Provide the (x, y) coordinate of the cell's center where the given text is located.  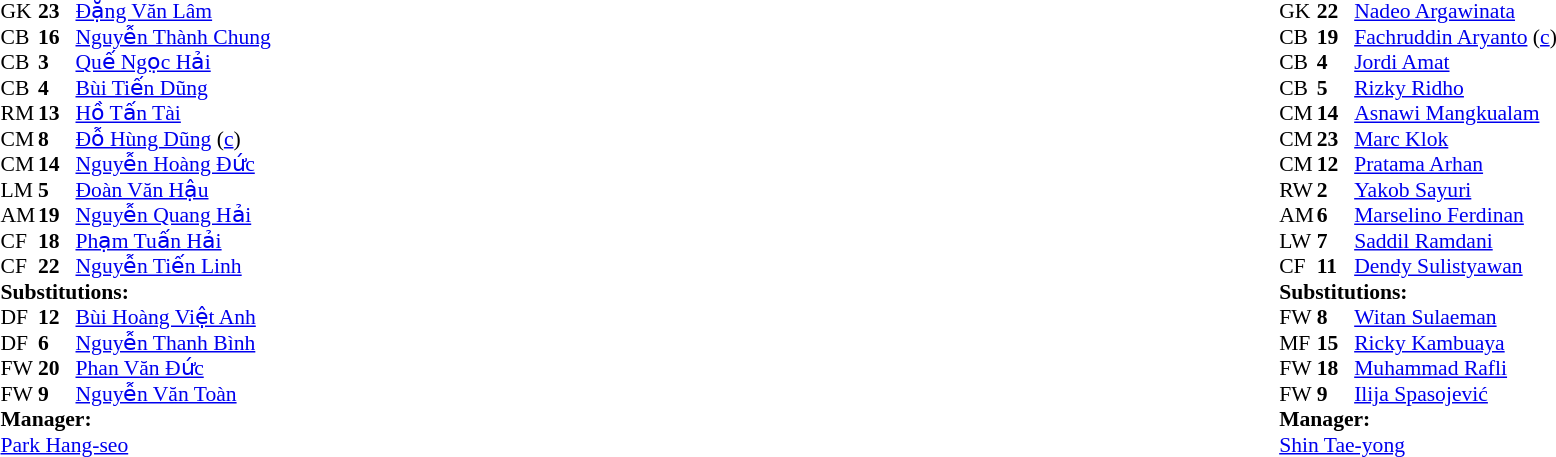
Hồ Tấn Tài (174, 113)
Nguyễn Quang Hải (174, 215)
Nguyễn Thành Chung (174, 37)
13 (57, 113)
Bùi Tiến Dũng (174, 88)
Nguyễn Văn Toàn (174, 394)
2 (1336, 190)
7 (1336, 241)
Nguyễn Hoàng Đức (174, 165)
Quế Ngọc Hải (174, 63)
MF (1298, 343)
LM (19, 190)
15 (1336, 343)
Phạm Tuấn Hải (174, 241)
Đỗ Hùng Dũng (c) (174, 139)
16 (57, 37)
Bùi Hoàng Việt Anh (174, 317)
Đoàn Văn Hậu (174, 190)
Nguyễn Thanh Bình (174, 343)
23 (1336, 139)
20 (57, 369)
22 (57, 267)
RW (1298, 190)
Phan Văn Đức (174, 369)
11 (1336, 267)
Nguyễn Tiến Linh (174, 267)
Substitutions: (135, 292)
Manager: (135, 419)
RM (19, 113)
3 (57, 63)
LW (1298, 241)
